Scan for the cell matching the given text and deliver its [x, y] coordinate at center. 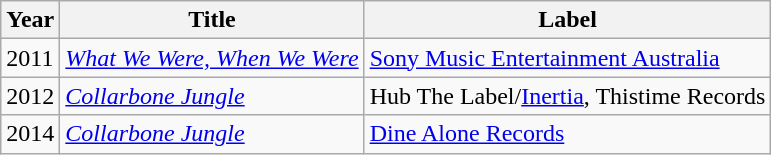
Dine Alone Records [568, 134]
Sony Music Entertainment Australia [568, 58]
What We Were, When We Were [212, 58]
2011 [30, 58]
2012 [30, 96]
Label [568, 20]
Title [212, 20]
Hub The Label/Inertia, Thistime Records [568, 96]
2014 [30, 134]
Year [30, 20]
